Extract the [X, Y] coordinate from the center of the cell holding the provided text.  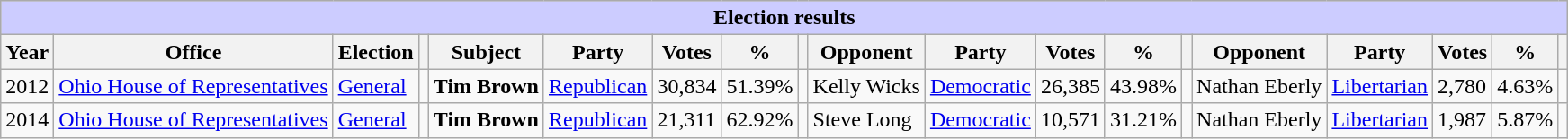
Kelly Wicks [866, 86]
Office [193, 52]
21,311 [687, 120]
Election results [784, 18]
5.87% [1526, 120]
Year [27, 52]
51.39% [759, 86]
2,780 [1463, 86]
4.63% [1526, 86]
Steve Long [866, 120]
26,385 [1071, 86]
31.21% [1142, 120]
1,987 [1463, 120]
Subject [486, 52]
2012 [27, 86]
62.92% [759, 120]
10,571 [1071, 120]
Election [376, 52]
2014 [27, 120]
43.98% [1142, 86]
30,834 [687, 86]
